Extract the [x, y] coordinate from the center of the cell holding the provided text.  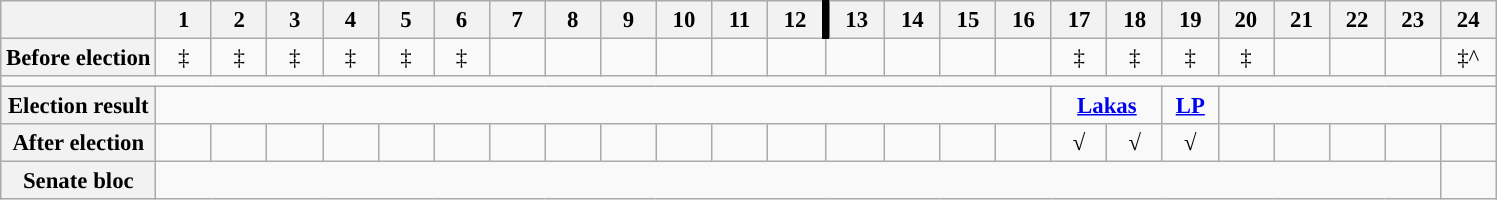
20 [1246, 20]
21 [1302, 20]
6 [462, 20]
1 [184, 20]
‡^ [1468, 58]
Lakas [1106, 106]
13 [856, 20]
23 [1413, 20]
5 [406, 20]
24 [1468, 20]
19 [1190, 20]
2 [239, 20]
18 [1135, 20]
3 [295, 20]
17 [1079, 20]
10 [684, 20]
Election result [78, 106]
LP [1190, 106]
15 [968, 20]
7 [517, 20]
16 [1024, 20]
Senate bloc [78, 181]
9 [629, 20]
Before election [78, 58]
4 [351, 20]
8 [573, 20]
After election [78, 143]
22 [1357, 20]
12 [796, 20]
14 [913, 20]
11 [740, 20]
